Pinpoint the cell where the given text exists, returning its (X, Y) midpoint coordinate. 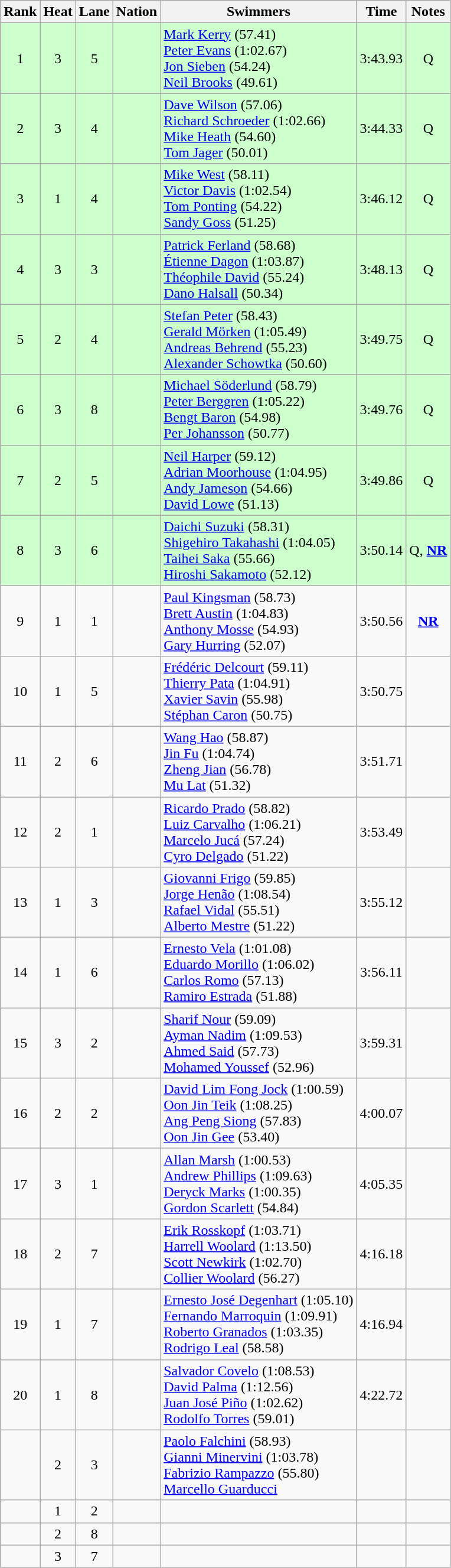
3:49.86 (381, 480)
Daichi Suzuki (58.31)Shigehiro Takahashi (1:04.05)Taihei Saka (55.66)Hiroshi Sakamoto (52.12) (259, 551)
3:49.75 (381, 339)
Neil Harper (59.12)Adrian Moorhouse (1:04.95)Andy Jameson (54.66)David Lowe (51.13) (259, 480)
David Lim Fong Jock (1:00.59)Oon Jin Teik (1:08.25)Ang Peng Siong (57.83)Oon Jin Gee (53.40) (259, 1113)
13 (20, 903)
4:22.72 (381, 1394)
Giovanni Frigo (59.85)Jorge Henão (1:08.54)Rafael Vidal (55.51)Alberto Mestre (51.22) (259, 903)
Wang Hao (58.87)Jin Fu (1:04.74)Zheng Jian (56.78)Mu Lat (51.32) (259, 761)
3:51.71 (381, 761)
Allan Marsh (1:00.53)Andrew Phillips (1:09.63)Deryck Marks (1:00.35)Gordon Scarlett (54.84) (259, 1184)
Stefan Peter (58.43)Gerald Mörken (1:05.49)Andreas Behrend (55.23)Alexander Schowtka (50.60) (259, 339)
17 (20, 1184)
Frédéric Delcourt (59.11)Thierry Pata (1:04.91)Xavier Savin (55.98)Stéphan Caron (50.75) (259, 691)
Time (381, 12)
11 (20, 761)
3:50.75 (381, 691)
3:55.12 (381, 903)
12 (20, 832)
Lane (94, 12)
Patrick Ferland (58.68)Étienne Dagon (1:03.87)Théophile David (55.24)Dano Halsall (50.34) (259, 269)
Nation (136, 12)
16 (20, 1113)
Paolo Falchini (58.93)Gianni Minervini (1:03.78)Fabrizio Rampazzo (55.80)Marcello Guarducci (259, 1465)
Notes (429, 12)
Swimmers (259, 12)
4:05.35 (381, 1184)
3:59.31 (381, 1043)
4:16.94 (381, 1325)
Heat (58, 12)
NR (429, 620)
Mark Kerry (57.41)Peter Evans (1:02.67)Jon Sieben (54.24)Neil Brooks (49.61) (259, 58)
3:48.13 (381, 269)
Ernesto José Degenhart (1:05.10)Fernando Marroquin (1:09.91)Roberto Granados (1:03.35)Rodrigo Leal (58.58) (259, 1325)
Mike West (58.11)Victor Davis (1:02.54)Tom Ponting (54.22)Sandy Goss (51.25) (259, 199)
3:53.49 (381, 832)
3:46.12 (381, 199)
Erik Rosskopf (1:03.71)Harrell Woolard (1:13.50)Scott Newkirk (1:02.70)Collier Woolard (56.27) (259, 1254)
3:50.56 (381, 620)
Ernesto Vela (1:01.08)Eduardo Morillo (1:06.02)Carlos Romo (57.13)Ramiro Estrada (51.88) (259, 972)
4:00.07 (381, 1113)
Dave Wilson (57.06)Richard Schroeder (1:02.66)Mike Heath (54.60)Tom Jager (50.01) (259, 129)
Ricardo Prado (58.82)Luiz Carvalho (1:06.21)Marcelo Jucá (57.24)Cyro Delgado (51.22) (259, 832)
15 (20, 1043)
19 (20, 1325)
3:56.11 (381, 972)
20 (20, 1394)
Rank (20, 12)
Q, NR (429, 551)
Paul Kingsman (58.73)Brett Austin (1:04.83)Anthony Mosse (54.93)Gary Hurring (52.07) (259, 620)
3:50.14 (381, 551)
Sharif Nour (59.09)Ayman Nadim (1:09.53)Ahmed Said (57.73)Mohamed Youssef (52.96) (259, 1043)
3:44.33 (381, 129)
9 (20, 620)
14 (20, 972)
Michael Söderlund (58.79)Peter Berggren (1:05.22)Bengt Baron (54.98)Per Johansson (50.77) (259, 410)
10 (20, 691)
18 (20, 1254)
4:16.18 (381, 1254)
Salvador Covelo (1:08.53)David Palma (1:12.56)Juan José Piño (1:02.62)Rodolfo Torres (59.01) (259, 1394)
3:43.93 (381, 58)
3:49.76 (381, 410)
